Detect which cell encompasses the target text, then output its (X, Y) center coordinate. 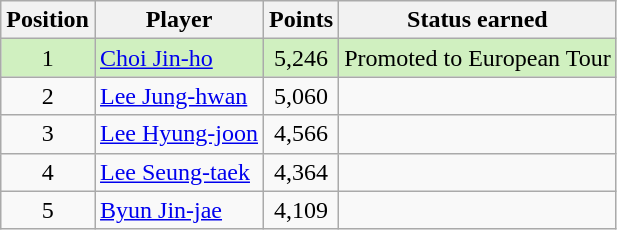
Position (48, 20)
1 (48, 58)
5 (48, 210)
2 (48, 96)
Status earned (478, 20)
5,060 (302, 96)
Lee Seung-taek (178, 172)
Promoted to European Tour (478, 58)
Lee Hyung-joon (178, 134)
4 (48, 172)
3 (48, 134)
4,109 (302, 210)
4,364 (302, 172)
Points (302, 20)
Byun Jin-jae (178, 210)
5,246 (302, 58)
4,566 (302, 134)
Player (178, 20)
Lee Jung-hwan (178, 96)
Choi Jin-ho (178, 58)
